Return (x, y) of the center of cell containing provided text 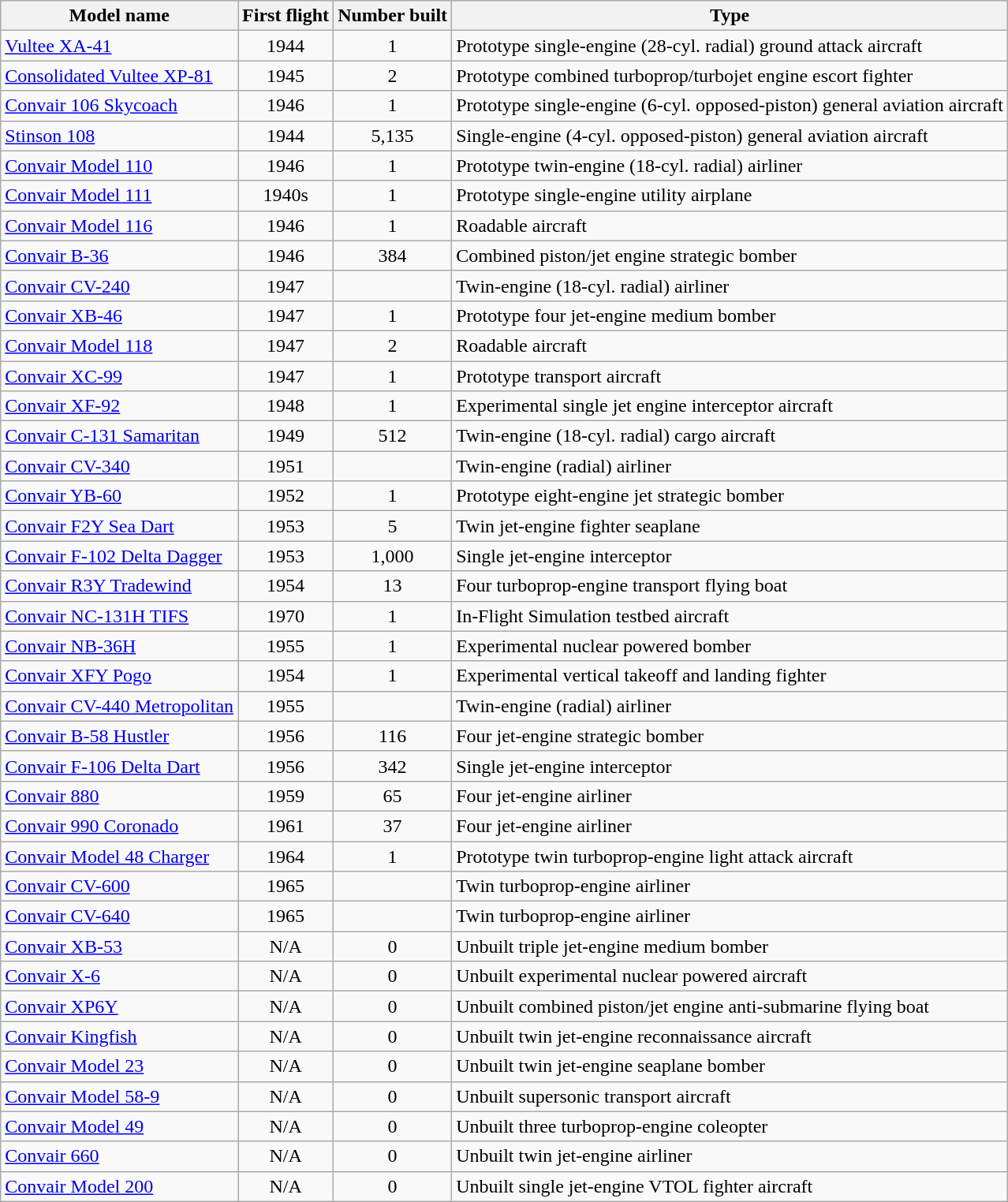
116 (393, 736)
Convair Model 49 (120, 1126)
Twin-engine (18-cyl. radial) cargo aircraft (730, 436)
Convair 106 Skycoach (120, 106)
Number built (393, 16)
342 (393, 766)
Consolidated Vultee XP-81 (120, 76)
Unbuilt twin jet-engine seaplane bomber (730, 1066)
Convair CV-240 (120, 286)
Prototype single-engine (28-cyl. radial) ground attack aircraft (730, 46)
Convair XB-53 (120, 946)
Convair XC-99 (120, 376)
Vultee XA-41 (120, 46)
Prototype combined turboprop/turbojet engine escort fighter (730, 76)
5,135 (393, 136)
Convair 660 (120, 1156)
Unbuilt twin jet-engine reconnaissance aircraft (730, 1036)
1959 (286, 796)
1945 (286, 76)
Prototype twin-engine (18-cyl. radial) airliner (730, 166)
Prototype transport aircraft (730, 376)
Unbuilt three turboprop-engine coleopter (730, 1126)
Convair Model 200 (120, 1186)
1952 (286, 496)
Convair Kingfish (120, 1036)
1,000 (393, 556)
Unbuilt combined piston/jet engine anti-submarine flying boat (730, 1006)
Convair F2Y Sea Dart (120, 526)
Four jet-engine strategic bomber (730, 736)
1949 (286, 436)
In-Flight Simulation testbed aircraft (730, 616)
Model name (120, 16)
Type (730, 16)
65 (393, 796)
Unbuilt supersonic transport aircraft (730, 1096)
Convair NC-131H TIFS (120, 616)
Single-engine (4-cyl. opposed-piston) general aviation aircraft (730, 136)
Convair F-102 Delta Dagger (120, 556)
37 (393, 826)
1964 (286, 856)
Twin jet-engine fighter seaplane (730, 526)
Unbuilt single jet-engine VTOL fighter aircraft (730, 1186)
Convair Model 111 (120, 196)
512 (393, 436)
Prototype four jet-engine medium bomber (730, 315)
1961 (286, 826)
Convair C-131 Samaritan (120, 436)
Convair Model 116 (120, 226)
Convair XB-46 (120, 315)
Stinson 108 (120, 136)
Prototype single-engine (6-cyl. opposed-piston) general aviation aircraft (730, 106)
Convair CV-440 Metropolitan (120, 706)
1940s (286, 196)
Convair X-6 (120, 976)
Experimental nuclear powered bomber (730, 646)
1948 (286, 406)
Convair CV-340 (120, 466)
Prototype single-engine utility airplane (730, 196)
Unbuilt triple jet-engine medium bomber (730, 946)
1970 (286, 616)
1951 (286, 466)
Convair 880 (120, 796)
Convair Model 58-9 (120, 1096)
Unbuilt experimental nuclear powered aircraft (730, 976)
Convair B-58 Hustler (120, 736)
Convair NB-36H (120, 646)
Unbuilt twin jet-engine airliner (730, 1156)
5 (393, 526)
Convair Model 118 (120, 345)
Convair CV-600 (120, 887)
Convair B-36 (120, 256)
Convair XFY Pogo (120, 676)
Experimental vertical takeoff and landing fighter (730, 676)
Convair 990 Coronado (120, 826)
Convair Model 23 (120, 1066)
Convair XF-92 (120, 406)
Convair Model 110 (120, 166)
Prototype eight-engine jet strategic bomber (730, 496)
Convair YB-60 (120, 496)
13 (393, 586)
Convair CV-640 (120, 916)
Experimental single jet engine interceptor aircraft (730, 406)
First flight (286, 16)
Four turboprop-engine transport flying boat (730, 586)
Convair Model 48 Charger (120, 856)
Twin-engine (18-cyl. radial) airliner (730, 286)
Convair F-106 Delta Dart (120, 766)
Convair XP6Y (120, 1006)
Prototype twin turboprop-engine light attack aircraft (730, 856)
Convair R3Y Tradewind (120, 586)
Combined piston/jet engine strategic bomber (730, 256)
384 (393, 256)
